Output the [x, y] coordinate of the center of the cell containing the given text.  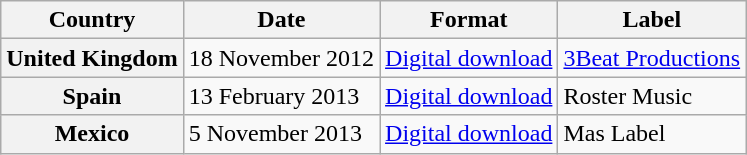
Format [469, 20]
3Beat Productions [652, 58]
Roster Music [652, 96]
Label [652, 20]
Spain [92, 96]
18 November 2012 [281, 58]
Mas Label [652, 134]
13 February 2013 [281, 96]
5 November 2013 [281, 134]
United Kingdom [92, 58]
Country [92, 20]
Date [281, 20]
Mexico [92, 134]
